Provide the (x, y) coordinate of the cell's center where the given text is located.  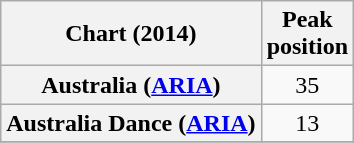
Chart (2014) (131, 34)
Australia Dance (ARIA) (131, 123)
13 (307, 123)
Australia (ARIA) (131, 85)
Peakposition (307, 34)
35 (307, 85)
